Provide the (X, Y) coordinate of the cell's center where the given text is located.  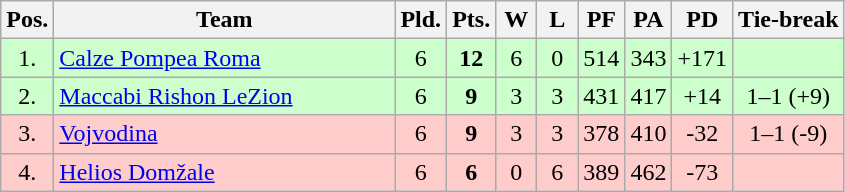
378 (602, 134)
3. (28, 134)
462 (648, 172)
Tie-break (789, 20)
417 (648, 96)
L (558, 20)
-32 (702, 134)
Pld. (421, 20)
4. (28, 172)
+14 (702, 96)
Team (224, 20)
PD (702, 20)
1–1 (-9) (789, 134)
514 (602, 58)
Helios Domžale (224, 172)
12 (472, 58)
1–1 (+9) (789, 96)
W (516, 20)
343 (648, 58)
Maccabi Rishon LeZion (224, 96)
410 (648, 134)
PA (648, 20)
389 (602, 172)
2. (28, 96)
1. (28, 58)
-73 (702, 172)
Calze Pompea Roma (224, 58)
Vojvodina (224, 134)
PF (602, 20)
+171 (702, 58)
431 (602, 96)
Pos. (28, 20)
Pts. (472, 20)
